Output the [X, Y] coordinate of the center of the cell containing the given text.  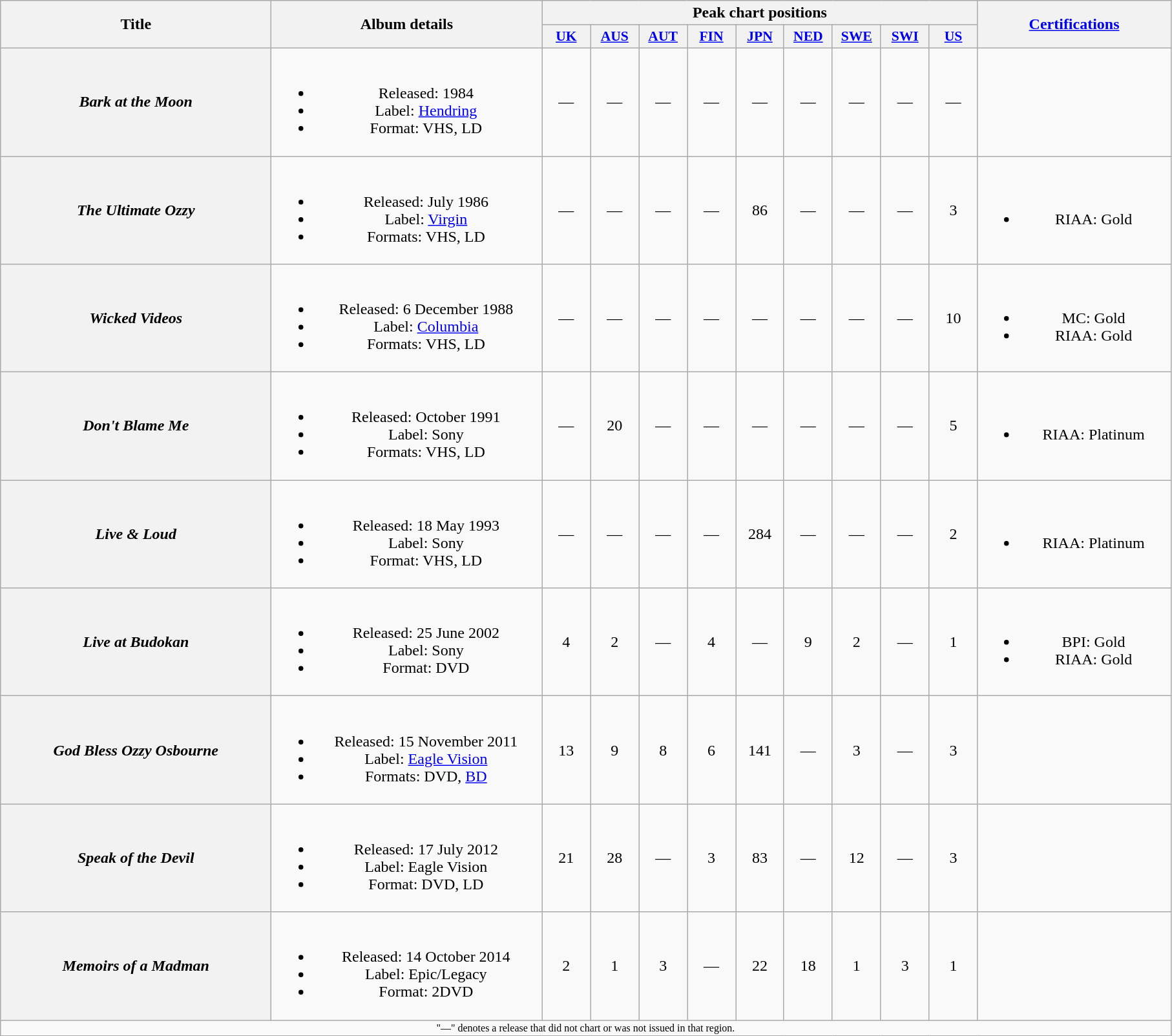
86 [760, 211]
28 [615, 858]
NED [808, 37]
21 [566, 858]
5 [954, 427]
Bark at the Moon [136, 102]
12 [857, 858]
6 [712, 750]
Memoirs of a Madman [136, 966]
141 [760, 750]
JPN [760, 37]
13 [566, 750]
US [954, 37]
Released: 6 December 1988Label: ColumbiaFormats: VHS, LD [407, 318]
Live at Budokan [136, 642]
Wicked Videos [136, 318]
20 [615, 427]
BPI: GoldRIAA: Gold [1074, 642]
God Bless Ozzy Osbourne [136, 750]
Live & Loud [136, 534]
Album details [407, 25]
Released: July 1986Label: VirginFormats: VHS, LD [407, 211]
UK [566, 37]
Released: 25 June 2002Label: SonyFormat: DVD [407, 642]
AUS [615, 37]
Released: 1984Label: HendringFormat: VHS, LD [407, 102]
SWE [857, 37]
284 [760, 534]
83 [760, 858]
"—" denotes a release that did not chart or was not issued in that region. [585, 1028]
The Ultimate Ozzy [136, 211]
10 [954, 318]
Don't Blame Me [136, 427]
Peak chart positions [760, 13]
Title [136, 25]
Speak of the Devil [136, 858]
SWI [905, 37]
MC: GoldRIAA: Gold [1074, 318]
RIAA: Gold [1074, 211]
AUT [663, 37]
8 [663, 750]
FIN [712, 37]
Released: 15 November 2011Label: Eagle VisionFormats: DVD, BD [407, 750]
Released: 17 July 2012Label: Eagle VisionFormat: DVD, LD [407, 858]
Released: October 1991Label: SonyFormats: VHS, LD [407, 427]
18 [808, 966]
Released: 14 October 2014Label: Epic/LegacyFormat: 2DVD [407, 966]
Released: 18 May 1993Label: SonyFormat: VHS, LD [407, 534]
Certifications [1074, 25]
22 [760, 966]
